For the text-containing cell, return its midpoint in (X, Y) coordinate format. 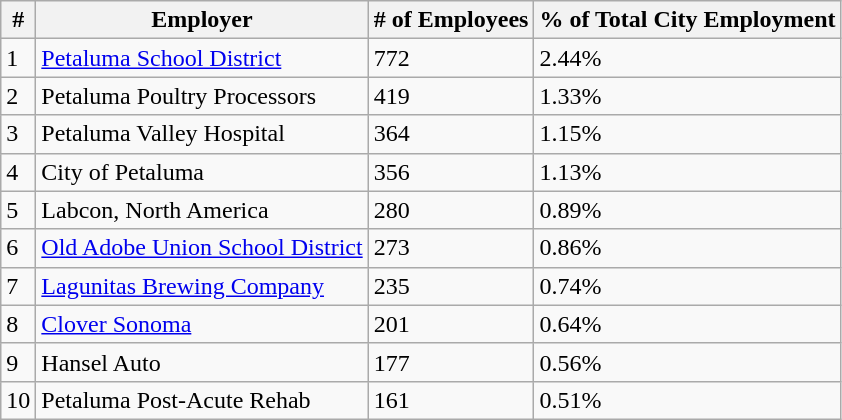
9 (18, 362)
0.64% (688, 324)
Petaluma Valley Hospital (202, 134)
% of Total City Employment (688, 20)
# (18, 20)
273 (451, 248)
0.89% (688, 210)
201 (451, 324)
4 (18, 172)
161 (451, 400)
1.15% (688, 134)
Employer (202, 20)
Labcon, North America (202, 210)
419 (451, 96)
Hansel Auto (202, 362)
Lagunitas Brewing Company (202, 286)
Petaluma Post-Acute Rehab (202, 400)
0.56% (688, 362)
1.13% (688, 172)
# of Employees (451, 20)
Petaluma Poultry Processors (202, 96)
City of Petaluma (202, 172)
10 (18, 400)
772 (451, 58)
8 (18, 324)
5 (18, 210)
356 (451, 172)
0.51% (688, 400)
6 (18, 248)
Petaluma School District (202, 58)
177 (451, 362)
0.86% (688, 248)
280 (451, 210)
1.33% (688, 96)
1 (18, 58)
Clover Sonoma (202, 324)
3 (18, 134)
7 (18, 286)
Old Adobe Union School District (202, 248)
0.74% (688, 286)
364 (451, 134)
235 (451, 286)
2 (18, 96)
2.44% (688, 58)
